Search for the cell housing the specified text and yield its [X, Y] center coordinate. 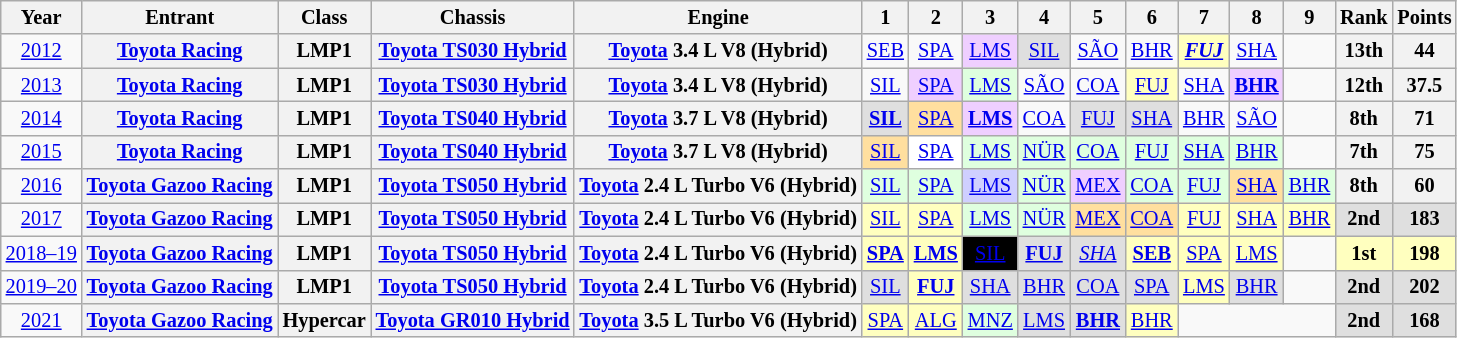
Year [42, 17]
Points [1424, 17]
2 [936, 17]
2013 [42, 85]
2015 [42, 152]
7 [1204, 17]
7th [1364, 152]
Chassis [473, 17]
2014 [42, 118]
8 [1257, 17]
1st [1364, 253]
3 [990, 17]
183 [1424, 219]
2018–19 [42, 253]
2019–20 [42, 287]
Hypercar [324, 320]
ALG [936, 320]
2016 [42, 186]
71 [1424, 118]
2012 [42, 51]
198 [1424, 253]
Engine [718, 17]
13th [1364, 51]
4 [1044, 17]
60 [1424, 186]
Toyota GR010 Hybrid [473, 320]
44 [1424, 51]
Toyota 3.5 L Turbo V6 (Hybrid) [718, 320]
12th [1364, 85]
Entrant [180, 17]
5 [1098, 17]
6 [1152, 17]
168 [1424, 320]
75 [1424, 152]
9 [1310, 17]
Class [324, 17]
MNZ [990, 320]
Rank [1364, 17]
37.5 [1424, 85]
1 [886, 17]
2021 [42, 320]
2017 [42, 219]
202 [1424, 287]
